For the text-containing cell, return its midpoint in [X, Y] coordinate format. 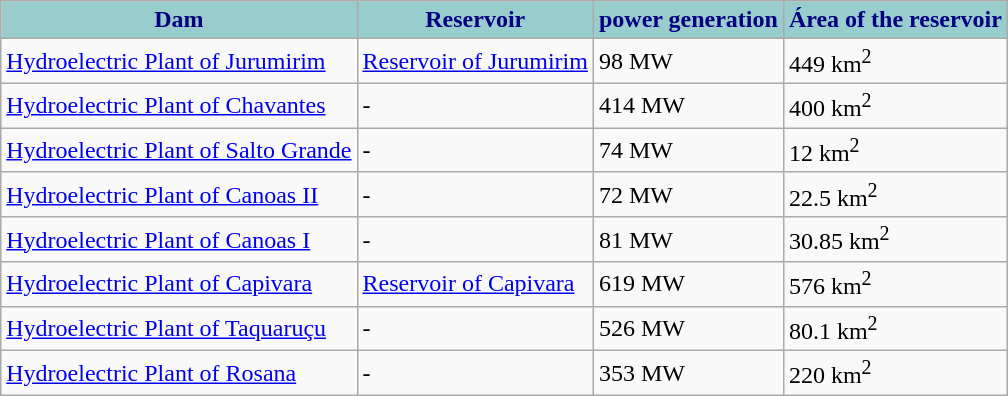
Reservoir [475, 20]
Reservoir of Jurumirim [475, 62]
400 km2 [895, 106]
12 km2 [895, 150]
Hydroelectric Plant of Jurumirim [179, 62]
526 MW [688, 328]
98 MW [688, 62]
Hydroelectric Plant of Taquaruçu [179, 328]
414 MW [688, 106]
72 MW [688, 194]
449 km2 [895, 62]
Hydroelectric Plant of Canoas I [179, 240]
Hydroelectric Plant of Salto Grande [179, 150]
576 km2 [895, 284]
353 MW [688, 374]
74 MW [688, 150]
81 MW [688, 240]
power generation [688, 20]
Hydroelectric Plant of Rosana [179, 374]
Hydroelectric Plant of Capivara [179, 284]
22.5 km2 [895, 194]
Reservoir of Capivara [475, 284]
Hydroelectric Plant of Chavantes [179, 106]
Hydroelectric Plant of Canoas II [179, 194]
Área of the reservoir [895, 20]
Dam [179, 20]
220 km2 [895, 374]
619 MW [688, 284]
80.1 km2 [895, 328]
30.85 km2 [895, 240]
